Detect which cell encompasses the target text, then output its (X, Y) center coordinate. 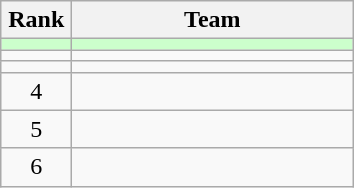
5 (36, 129)
Team (212, 20)
6 (36, 167)
Rank (36, 20)
4 (36, 91)
